Capture the cell that displays the provided text and extract its [x, y] central coordinate. 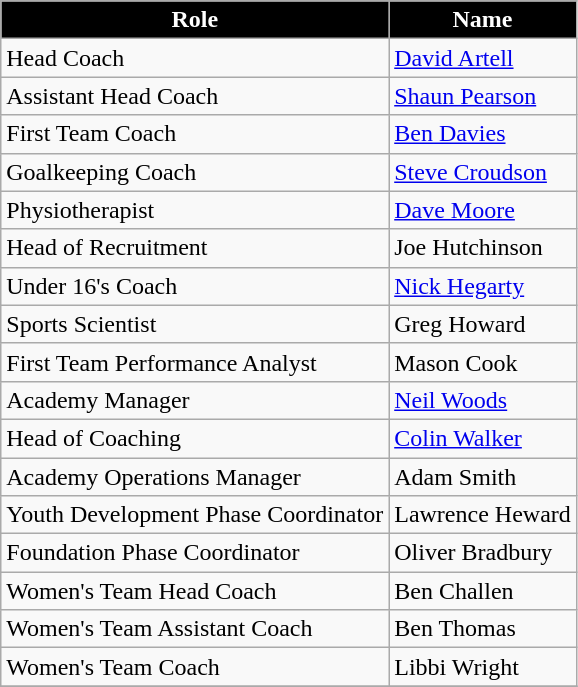
Steve Croudson [483, 172]
Oliver Bradbury [483, 553]
Role [195, 20]
Shaun Pearson [483, 96]
Name [483, 20]
Goalkeeping Coach [195, 172]
Academy Operations Manager [195, 477]
Joe Hutchinson [483, 248]
Head of Coaching [195, 438]
Mason Cook [483, 362]
Physiotherapist [195, 210]
Women's Team Coach [195, 667]
Ben Challen [483, 591]
Ben Davies [483, 134]
Sports Scientist [195, 324]
Foundation Phase Coordinator [195, 553]
Women's Team Assistant Coach [195, 629]
Women's Team Head Coach [195, 591]
First Team Performance Analyst [195, 362]
Youth Development Phase Coordinator [195, 515]
Adam Smith [483, 477]
David Artell [483, 58]
Under 16's Coach [195, 286]
Dave Moore [483, 210]
Colin Walker [483, 438]
Assistant Head Coach [195, 96]
Lawrence Heward [483, 515]
Head Coach [195, 58]
First Team Coach [195, 134]
Head of Recruitment [195, 248]
Academy Manager [195, 400]
Neil Woods [483, 400]
Ben Thomas [483, 629]
Libbi Wright [483, 667]
Nick Hegarty [483, 286]
Greg Howard [483, 324]
